Output the [X, Y] coordinate of the center of the cell containing the given text.  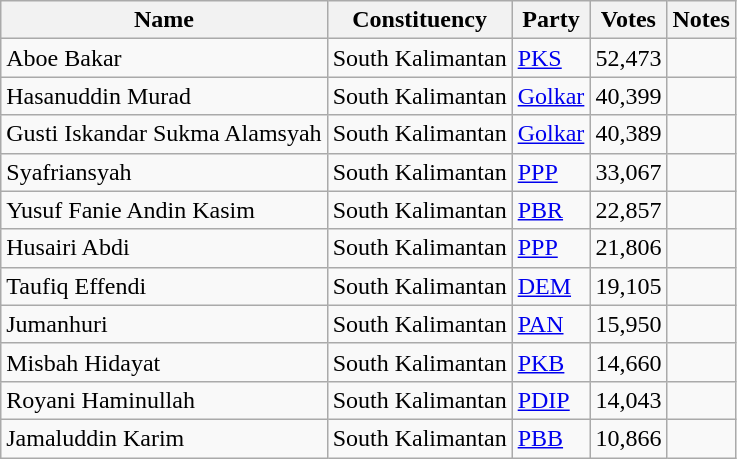
Hasanuddin Murad [164, 96]
Party [551, 20]
Votes [628, 20]
Taufiq Effendi [164, 286]
PKS [551, 58]
21,806 [628, 248]
14,660 [628, 362]
PAN [551, 324]
Jamaluddin Karim [164, 438]
40,389 [628, 134]
19,105 [628, 286]
PDIP [551, 400]
PKB [551, 362]
33,067 [628, 172]
14,043 [628, 400]
PBR [551, 210]
Gusti Iskandar Sukma Alamsyah [164, 134]
Syafriansyah [164, 172]
Notes [701, 20]
52,473 [628, 58]
22,857 [628, 210]
15,950 [628, 324]
Aboe Bakar [164, 58]
DEM [551, 286]
Yusuf Fanie Andin Kasim [164, 210]
PBB [551, 438]
Constituency [420, 20]
Jumanhuri [164, 324]
Husairi Abdi [164, 248]
Royani Haminullah [164, 400]
Name [164, 20]
40,399 [628, 96]
Misbah Hidayat [164, 362]
10,866 [628, 438]
